Find where the given text appears and provide that cell's center as (X, Y) coordinate. 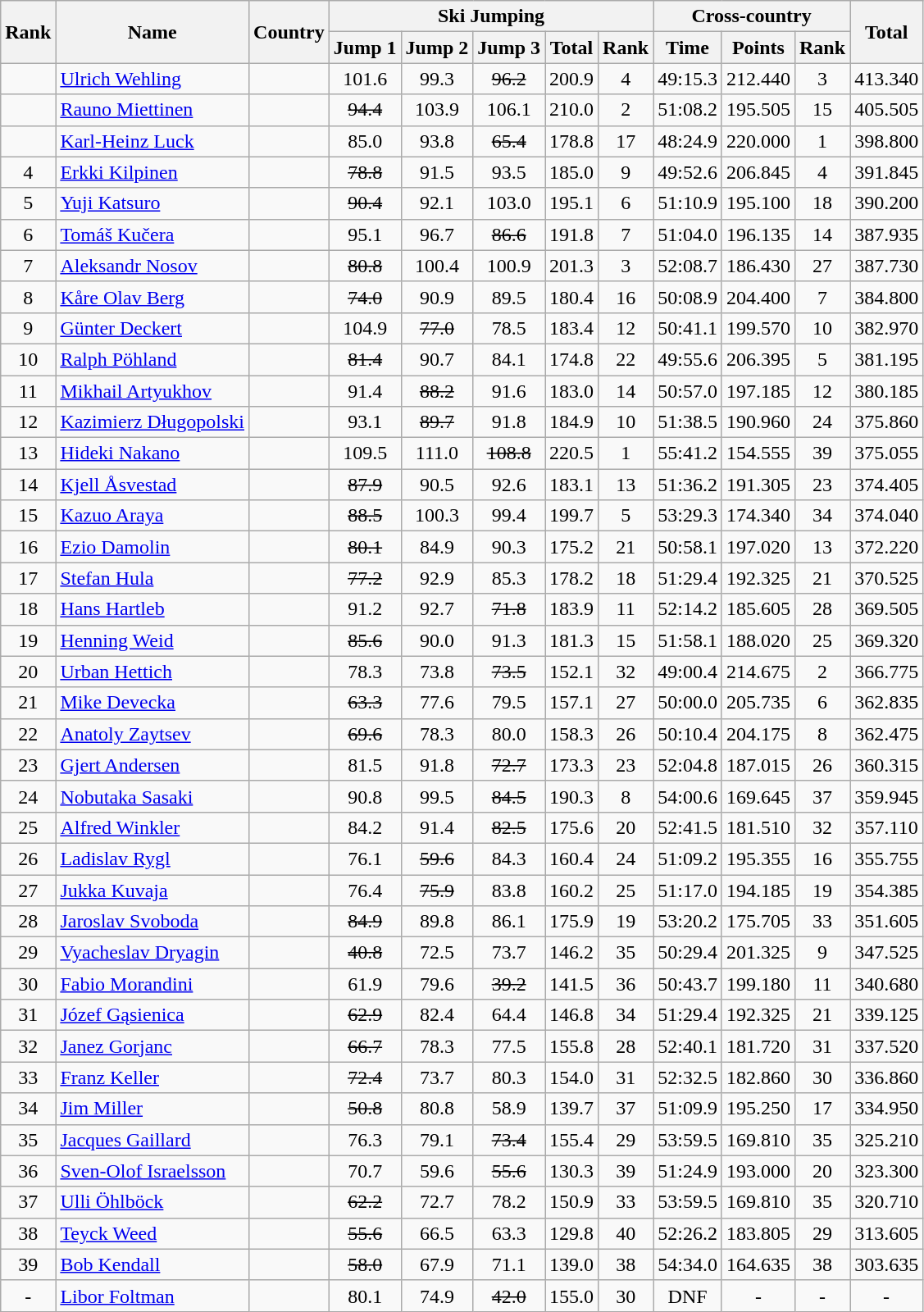
78.8 (365, 172)
Karl-Heinz Luck (152, 141)
Günter Deckert (152, 328)
210.0 (572, 110)
81.4 (365, 359)
58.0 (365, 1264)
164.635 (758, 1264)
50:08.9 (688, 297)
81.5 (365, 765)
40 (626, 1233)
103.0 (509, 203)
79.6 (437, 984)
51:04.0 (688, 235)
67.9 (437, 1264)
84.3 (509, 859)
61.9 (365, 984)
Vyacheslav Dryagin (152, 953)
201.325 (758, 953)
90.9 (437, 297)
398.800 (887, 141)
Bob Kendall (152, 1264)
83.8 (509, 890)
87.9 (365, 485)
195.250 (758, 1109)
158.3 (572, 734)
91.6 (509, 391)
Cross-country (752, 16)
Janez Gorjanc (152, 1046)
Kazuo Araya (152, 516)
191.8 (572, 235)
86.6 (509, 235)
86.1 (509, 922)
160.4 (572, 859)
89.8 (437, 922)
374.405 (887, 485)
178.8 (572, 141)
Franz Keller (152, 1077)
182.860 (758, 1077)
Henning Weid (152, 640)
154.0 (572, 1077)
174.340 (758, 516)
195.100 (758, 203)
354.385 (887, 890)
Jacques Gaillard (152, 1140)
146.8 (572, 1015)
92.1 (437, 203)
51:36.2 (688, 485)
92.9 (437, 578)
82.4 (437, 1015)
206.395 (758, 359)
155.4 (572, 1140)
199.570 (758, 328)
51:17.0 (688, 890)
334.950 (887, 1109)
206.845 (758, 172)
175.9 (572, 922)
180.4 (572, 297)
51:24.9 (688, 1171)
73.5 (509, 672)
78.5 (509, 328)
Ulrich Wehling (152, 79)
201.3 (572, 266)
204.175 (758, 734)
Nobutaka Sasaki (152, 796)
99.3 (437, 79)
375.055 (887, 453)
100.4 (437, 266)
76.1 (365, 859)
360.315 (887, 765)
93.5 (509, 172)
90.8 (365, 796)
347.525 (887, 953)
359.945 (887, 796)
108.8 (509, 453)
79.1 (437, 1140)
351.605 (887, 922)
75.9 (437, 890)
78.2 (509, 1202)
85.3 (509, 578)
62.2 (365, 1202)
413.340 (887, 79)
52:08.7 (688, 266)
88.2 (437, 391)
Ulli Öhlböck (152, 1202)
369.320 (887, 640)
DNF (688, 1296)
52:41.5 (688, 827)
175.705 (758, 922)
89.7 (437, 422)
Gjert Andersen (152, 765)
73.8 (437, 672)
155.0 (572, 1296)
339.125 (887, 1015)
91.3 (509, 640)
106.1 (509, 110)
181.720 (758, 1046)
96.2 (509, 79)
70.7 (365, 1171)
Libor Foltman (152, 1296)
375.860 (887, 422)
214.675 (758, 672)
193.000 (758, 1171)
355.755 (887, 859)
Time (688, 48)
104.9 (365, 328)
199.7 (572, 516)
195.355 (758, 859)
93.8 (437, 141)
101.6 (365, 79)
80.3 (509, 1077)
50:29.4 (688, 953)
94.4 (365, 110)
188.020 (758, 640)
183.9 (572, 609)
65.4 (509, 141)
141.5 (572, 984)
54:34.0 (688, 1264)
50:43.7 (688, 984)
197.020 (758, 547)
66.7 (365, 1046)
Mikhail Artyukhov (152, 391)
71.8 (509, 609)
51:58.1 (688, 640)
199.180 (758, 984)
Ladislav Rygl (152, 859)
54:00.6 (688, 796)
175.2 (572, 547)
53:29.3 (688, 516)
Alfred Winkler (152, 827)
69.6 (365, 734)
150.9 (572, 1202)
390.200 (887, 203)
220.000 (758, 141)
Jukka Kuvaja (152, 890)
79.5 (509, 703)
Józef Gąsienica (152, 1015)
313.605 (887, 1233)
157.1 (572, 703)
169.645 (758, 796)
183.1 (572, 485)
Jump 2 (437, 48)
52:32.5 (688, 1077)
196.135 (758, 235)
51:38.5 (688, 422)
366.775 (887, 672)
Jump 3 (509, 48)
49:00.4 (688, 672)
84.1 (509, 359)
Fabio Morandini (152, 984)
336.860 (887, 1077)
370.525 (887, 578)
Kjell Åsvestad (152, 485)
111.0 (437, 453)
74.9 (437, 1296)
Stefan Hula (152, 578)
381.195 (887, 359)
Ralph Pöhland (152, 359)
Tomáš Kučera (152, 235)
374.040 (887, 516)
77.0 (437, 328)
51:08.2 (688, 110)
191.305 (758, 485)
49:52.6 (688, 172)
Hideki Nakano (152, 453)
50:00.0 (688, 703)
52:26.2 (688, 1233)
Name (152, 32)
71.1 (509, 1264)
320.710 (887, 1202)
58.9 (509, 1109)
369.505 (887, 609)
42.0 (509, 1296)
Country (289, 32)
90.3 (509, 547)
Ezio Damolin (152, 547)
372.220 (887, 547)
387.935 (887, 235)
194.185 (758, 890)
Ski Jumping (490, 16)
90.4 (365, 203)
382.970 (887, 328)
40.8 (365, 953)
74.0 (365, 297)
100.9 (509, 266)
103.9 (437, 110)
90.5 (437, 485)
384.800 (887, 297)
139.0 (572, 1264)
88.5 (365, 516)
Sven-Olof Israelsson (152, 1171)
129.8 (572, 1233)
155.8 (572, 1046)
152.1 (572, 672)
Jim Miller (152, 1109)
184.9 (572, 422)
362.835 (887, 703)
200.9 (572, 79)
73.4 (509, 1140)
391.845 (887, 172)
51:10.9 (688, 203)
220.5 (572, 453)
51:09.9 (688, 1109)
82.5 (509, 827)
Hans Hartleb (152, 609)
99.4 (509, 516)
64.4 (509, 1015)
Urban Hettich (152, 672)
Anatoly Zaytsev (152, 734)
51:09.2 (688, 859)
183.0 (572, 391)
183.805 (758, 1233)
190.960 (758, 422)
52:14.2 (688, 609)
50:10.4 (688, 734)
91.5 (437, 172)
405.505 (887, 110)
357.110 (887, 827)
303.635 (887, 1264)
89.5 (509, 297)
84.2 (365, 827)
160.2 (572, 890)
139.7 (572, 1109)
Yuji Katsuro (152, 203)
50:58.1 (688, 547)
154.555 (758, 453)
Rauno Miettinen (152, 110)
Kazimierz Długopolski (152, 422)
90.0 (437, 640)
185.0 (572, 172)
175.6 (572, 827)
204.400 (758, 297)
49:15.3 (688, 79)
173.3 (572, 765)
99.5 (437, 796)
55:41.2 (688, 453)
85.6 (365, 640)
39.2 (509, 984)
181.3 (572, 640)
Kåre Olav Berg (152, 297)
212.440 (758, 79)
186.430 (758, 266)
52:04.8 (688, 765)
92.6 (509, 485)
190.3 (572, 796)
50:41.1 (688, 328)
Jaroslav Svoboda (152, 922)
76.4 (365, 890)
183.4 (572, 328)
185.605 (758, 609)
95.1 (365, 235)
49:55.6 (688, 359)
340.680 (887, 984)
362.475 (887, 734)
77.6 (437, 703)
195.1 (572, 203)
90.7 (437, 359)
325.210 (887, 1140)
80.0 (509, 734)
96.7 (437, 235)
195.505 (758, 110)
52:40.1 (688, 1046)
174.8 (572, 359)
205.735 (758, 703)
Teyck Weed (152, 1233)
85.0 (365, 141)
181.510 (758, 827)
100.3 (437, 516)
84.5 (509, 796)
92.7 (437, 609)
50.8 (365, 1109)
Jump 1 (365, 48)
93.1 (365, 422)
62.9 (365, 1015)
77.5 (509, 1046)
77.2 (365, 578)
66.5 (437, 1233)
Mike Devecka (152, 703)
50:57.0 (688, 391)
387.730 (887, 266)
Erkki Kilpinen (152, 172)
91.2 (365, 609)
337.520 (887, 1046)
323.300 (887, 1171)
197.185 (758, 391)
72.5 (437, 953)
48:24.9 (688, 141)
178.2 (572, 578)
187.015 (758, 765)
109.5 (365, 453)
Points (758, 48)
72.4 (365, 1077)
Aleksandr Nosov (152, 266)
380.185 (887, 391)
76.3 (365, 1140)
130.3 (572, 1171)
53:20.2 (688, 922)
146.2 (572, 953)
